Locate the cell with the specified text and output its [X, Y] center coordinate. 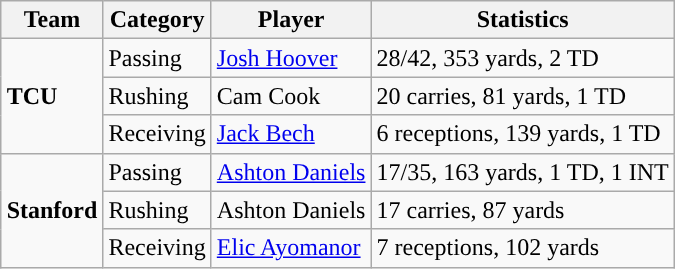
TCU [52, 96]
Statistics [522, 20]
Category [157, 20]
Stanford [52, 210]
Cam Cook [291, 96]
Player [291, 20]
6 receptions, 139 yards, 1 TD [522, 134]
Jack Bech [291, 134]
17 carries, 87 yards [522, 210]
28/42, 353 yards, 2 TD [522, 58]
Josh Hoover [291, 58]
Team [52, 20]
17/35, 163 yards, 1 TD, 1 INT [522, 172]
7 receptions, 102 yards [522, 248]
Elic Ayomanor [291, 248]
20 carries, 81 yards, 1 TD [522, 96]
